From the cell containing the given text, extract its center point as (x, y) coordinate. 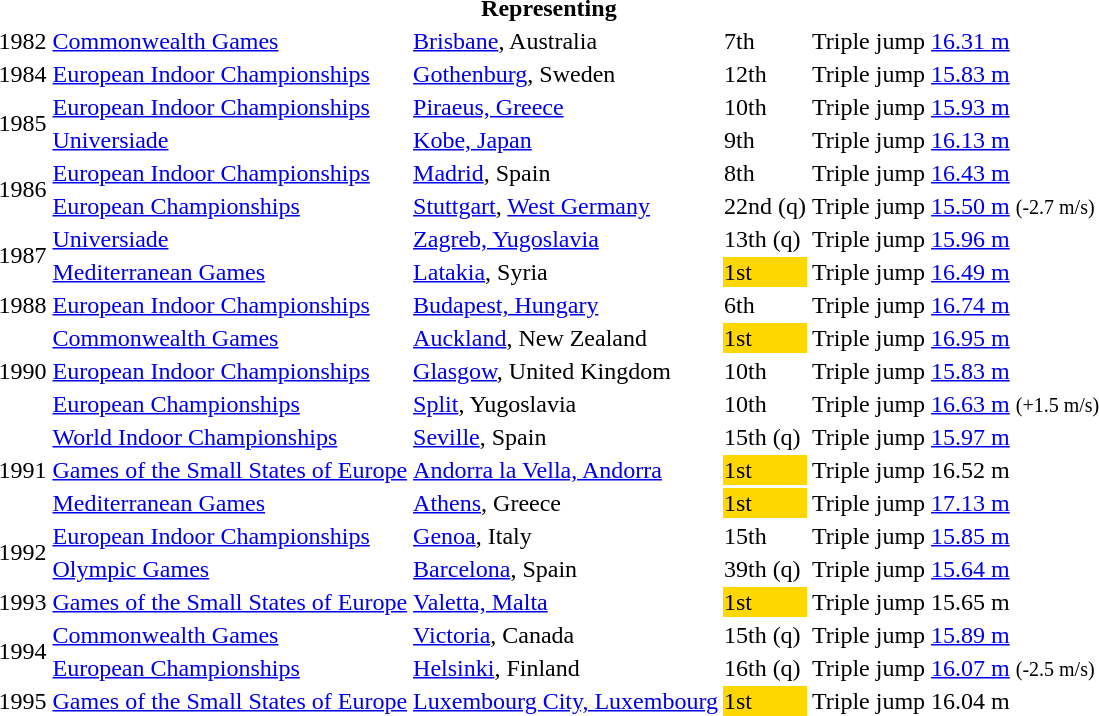
Barcelona, Spain (566, 569)
16th (q) (764, 668)
Athens, Greece (566, 503)
15th (764, 536)
Budapest, Hungary (566, 305)
Auckland, New Zealand (566, 338)
Zagreb, Yugoslavia (566, 239)
13th (q) (764, 239)
9th (764, 140)
12th (764, 74)
Split, Yugoslavia (566, 404)
Stuttgart, West Germany (566, 206)
Glasgow, United Kingdom (566, 371)
6th (764, 305)
Valetta, Malta (566, 602)
Madrid, Spain (566, 173)
7th (764, 41)
Luxembourg City, Luxembourg (566, 701)
World Indoor Championships (230, 437)
39th (q) (764, 569)
Seville, Spain (566, 437)
Latakia, Syria (566, 272)
Piraeus, Greece (566, 107)
Kobe, Japan (566, 140)
Helsinki, Finland (566, 668)
Victoria, Canada (566, 635)
Andorra la Vella, Andorra (566, 470)
Gothenburg, Sweden (566, 74)
22nd (q) (764, 206)
8th (764, 173)
Olympic Games (230, 569)
Genoa, Italy (566, 536)
Brisbane, Australia (566, 41)
